Return [X, Y] of the center of cell containing provided text 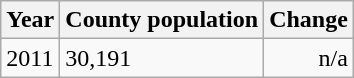
30,191 [162, 58]
n/a [309, 58]
Year [30, 20]
Change [309, 20]
2011 [30, 58]
County population [162, 20]
